From the cell containing the given text, extract its center point as (x, y) coordinate. 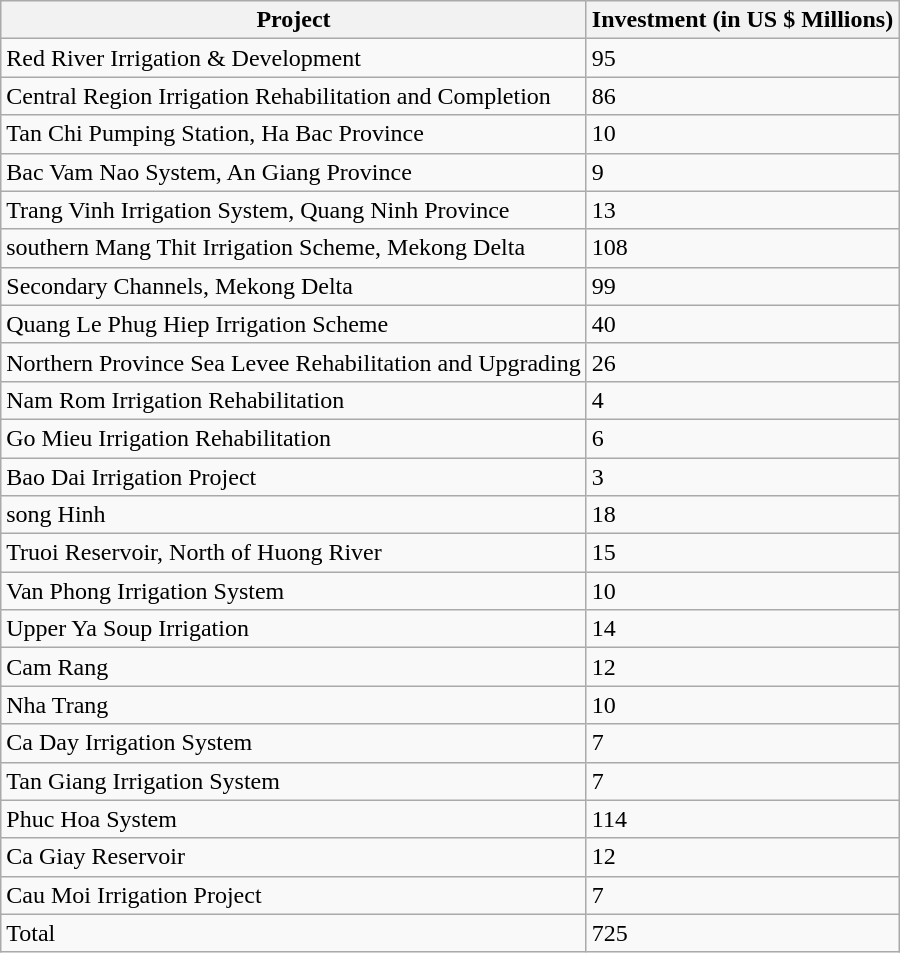
15 (742, 553)
Go Mieu Irrigation Rehabilitation (294, 438)
18 (742, 515)
Phuc Hoa System (294, 819)
song Hinh (294, 515)
Ca Giay Reservoir (294, 857)
Northern Province Sea Levee Rehabilitation and Upgrading (294, 362)
3 (742, 477)
40 (742, 324)
Total (294, 933)
95 (742, 58)
Secondary Channels, Mekong Delta (294, 286)
Trang Vinh Irrigation System, Quang Ninh Province (294, 210)
99 (742, 286)
Nam Rom Irrigation Rehabilitation (294, 400)
Van Phong Irrigation System (294, 591)
Upper Ya Soup Irrigation (294, 629)
Investment (in US $ Millions) (742, 20)
108 (742, 248)
9 (742, 172)
Bac Vam Nao System, An Giang Province (294, 172)
4 (742, 400)
Cam Rang (294, 667)
Red River Irrigation & Development (294, 58)
Quang Le Phug Hiep Irrigation Scheme (294, 324)
13 (742, 210)
86 (742, 96)
Project (294, 20)
114 (742, 819)
6 (742, 438)
southern Mang Thit Irrigation Scheme, Mekong Delta (294, 248)
Ca Day Irrigation System (294, 743)
Truoi Reservoir, North of Huong River (294, 553)
Bao Dai Irrigation Project (294, 477)
Cau Moi Irrigation Project (294, 895)
26 (742, 362)
Tan Giang Irrigation System (294, 781)
Nha Trang (294, 705)
Tan Chi Pumping Station, Ha Bac Province (294, 134)
14 (742, 629)
725 (742, 933)
Central Region Irrigation Rehabilitation and Completion (294, 96)
